Return the (x, y) coordinate for the center point of the cell that contains the specified text.  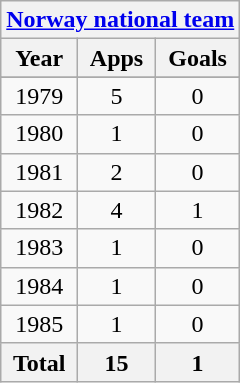
1985 (40, 324)
15 (117, 362)
1979 (40, 96)
1983 (40, 248)
1981 (40, 172)
Norway national team (120, 20)
Total (40, 362)
1982 (40, 210)
4 (117, 210)
1980 (40, 134)
Year (40, 58)
1984 (40, 286)
Goals (197, 58)
2 (117, 172)
5 (117, 96)
Apps (117, 58)
